From the cell containing the given text, extract its center point as [x, y] coordinate. 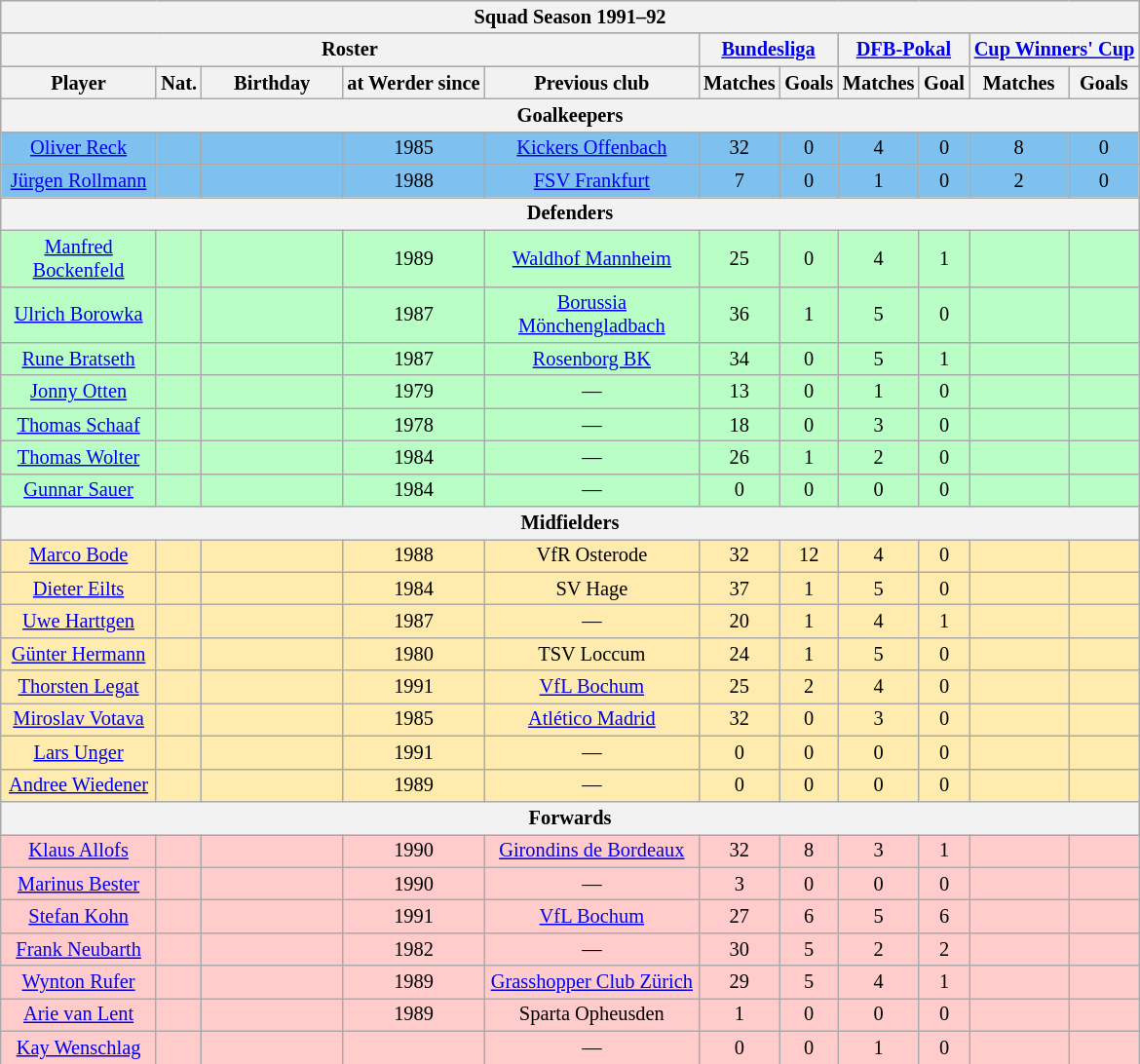
Thomas Wolter [79, 457]
Roster [350, 50]
Cup Winners' Cup [1054, 50]
Borussia Mönchengladbach [592, 315]
Kickers Offenbach [592, 148]
1980 [414, 654]
Marinus Bester [79, 884]
Grasshopper Club Zürich [592, 982]
Miroslav Votava [79, 719]
FSV Frankfurt [592, 181]
29 [739, 982]
at Werder since [414, 83]
Dieter Eilts [79, 589]
Forwards [570, 817]
34 [739, 359]
Gunnar Sauer [79, 490]
Jürgen Rollmann [79, 181]
1978 [414, 425]
27 [739, 916]
1982 [414, 949]
Ulrich Borowka [79, 315]
Previous club [592, 83]
Sparta Opheusden [592, 1014]
Frank Neubarth [79, 949]
18 [739, 425]
Midfielders [570, 523]
Bundesliga [768, 50]
30 [739, 949]
13 [739, 392]
Thomas Schaaf [79, 425]
Lars Unger [79, 752]
Stefan Kohn [79, 916]
Uwe Harttgen [79, 621]
Girondins de Bordeaux [592, 851]
Klaus Allofs [79, 851]
Defenders [570, 213]
Rune Bratseth [79, 359]
Squad Season 1991–92 [570, 17]
VfR Osterode [592, 555]
Oliver Reck [79, 148]
Thorsten Legat [79, 687]
1979 [414, 392]
20 [739, 621]
Waldhof Mannheim [592, 258]
Rosenborg BK [592, 359]
7 [739, 181]
Goal [944, 83]
Kay Wenschlag [79, 1047]
12 [809, 555]
24 [739, 654]
Nat. [178, 83]
SV Hage [592, 589]
Jonny Otten [79, 392]
TSV Loccum [592, 654]
Andree Wiedener [79, 785]
Manfred Bockenfeld [79, 258]
Goalkeepers [570, 115]
Arie van Lent [79, 1014]
Wynton Rufer [79, 982]
Günter Hermann [79, 654]
DFB-Pokal [904, 50]
Birthday [273, 83]
37 [739, 589]
36 [739, 315]
Marco Bode [79, 555]
26 [739, 457]
Player [79, 83]
Atlético Madrid [592, 719]
